Locate the cell with the specified text and output its (x, y) center coordinate. 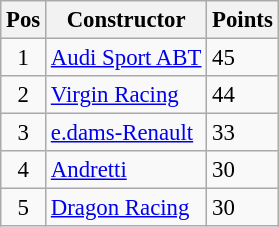
45 (242, 58)
5 (24, 208)
4 (24, 170)
e.dams-Renault (126, 133)
1 (24, 58)
Audi Sport ABT (126, 58)
44 (242, 95)
Points (242, 20)
Constructor (126, 20)
3 (24, 133)
33 (242, 133)
2 (24, 95)
Dragon Racing (126, 208)
Pos (24, 20)
Andretti (126, 170)
Virgin Racing (126, 95)
